Detect which cell encompasses the target text, then output its [X, Y] center coordinate. 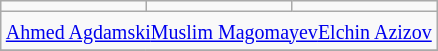
Ahmed AgdamskiMuslim MagomayevElchin Azizov [218, 31]
